Determine the (x, y) coordinate at the center of the cell enclosing the given text.  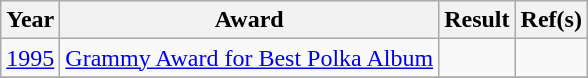
Grammy Award for Best Polka Album (250, 58)
Result (477, 20)
Year (30, 20)
1995 (30, 58)
Award (250, 20)
Ref(s) (551, 20)
